Detect which cell encompasses the target text, then output its [X, Y] center coordinate. 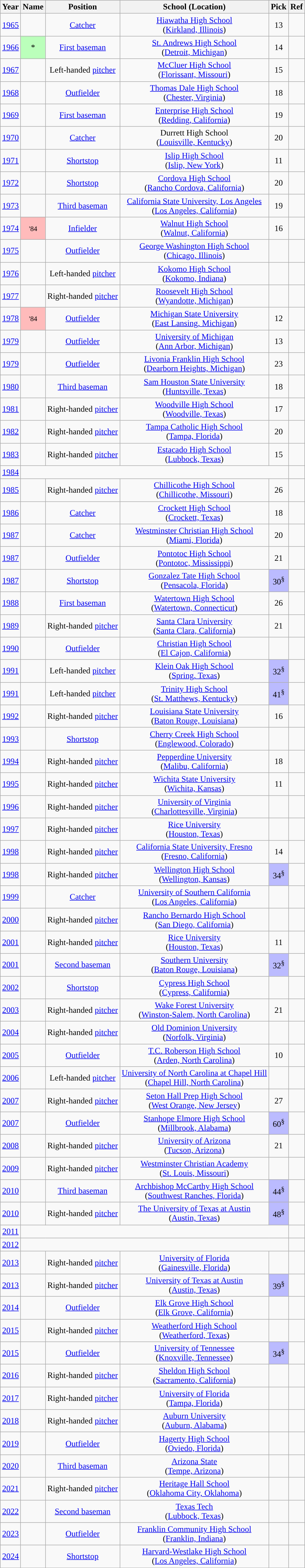
University of Michigan(Ann Arbor, Michigan) [194, 341]
1967 [10, 70]
Seton Hall Prep High School(West Orange, New Jersey) [194, 1101]
Woodville High School(Woodville, Texas) [194, 409]
Gonzalez Tate High School(Pensacola, Florida) [194, 580]
1970 [10, 138]
Pick [279, 7]
1980 [10, 386]
Kokomo High School(Kokomo, Indiana) [194, 273]
2022 [10, 1511]
Crockett High School(Crockett, Texas) [194, 513]
2019 [10, 1443]
Cypress High School(Cypress, California) [194, 987]
George Washington High School(Chicago, Illinois) [194, 251]
Roosevelt High School(Wyandotte, Michigan) [194, 296]
Klein Oak High School(Spring, Texas) [194, 671]
2000 [10, 919]
2017 [10, 1398]
1972 [10, 183]
48§ [279, 1213]
Santa Clara University(Santa Clara, California) [194, 625]
Louisiana State University(Baton Rouge, Louisiana) [194, 716]
St. Andrews High School(Detroit, Michigan) [194, 47]
2014 [10, 1308]
Christian High School(El Cajon, California) [194, 648]
Cherry Creek High School(Englewood, Colorado) [194, 739]
1993 [10, 739]
1994 [10, 762]
Position [83, 7]
1989 [10, 625]
University of Texas at Austin(Austin, Texas) [194, 1285]
1969 [10, 115]
Chillicothe High School(Chillicothe, Missouri) [194, 490]
1995 [10, 784]
41§ [279, 693]
2004 [10, 1033]
Wellington High School(Wellington, Kansas) [194, 874]
Weatherford High School(Weatherford, Texas) [194, 1330]
1965 [10, 25]
Texas Tech(Lubbock, Texas) [194, 1511]
1984 [10, 472]
Ref [296, 7]
2008 [10, 1146]
Year [10, 7]
1988 [10, 603]
10 [279, 1056]
The University of Texas at Austin(Austin, Texas) [194, 1213]
17 [279, 409]
2023 [10, 1534]
Pepperdine University(Malibu, California) [194, 762]
Westminster Christian High School(Miami, Florida) [194, 535]
University of Arizona(Tucson, Arizona) [194, 1146]
2005 [10, 1056]
1975 [10, 251]
University of Southern California(Los Angeles, California) [194, 897]
* [33, 47]
1976 [10, 273]
1996 [10, 807]
Hiawatha High School(Kirkland, Illinois) [194, 25]
1981 [10, 409]
2018 [10, 1421]
Thomas Dale High School(Chester, Virginia) [194, 92]
23 [279, 364]
27 [279, 1101]
2012 [10, 1245]
1973 [10, 206]
2020 [10, 1466]
T.C. Roberson High School(Arden, North Carolina) [194, 1056]
1997 [10, 829]
Estacado High School(Lubbock, Texas) [194, 454]
McCluer High School(Florissant, Missouri) [194, 70]
44§ [279, 1191]
Wichita State University(Wichita, Kansas) [194, 784]
Old Dominion University(Norfolk, Virginia) [194, 1033]
Durrett High School(Louisville, Kentucky) [194, 138]
University of Virginia(Charlottesville, Virginia) [194, 807]
1977 [10, 296]
Auburn University(Auburn, Alabama) [194, 1421]
2016 [10, 1376]
Pontotoc High School(Pontotoc, Mississippi) [194, 558]
Franklin Community High School(Franklin, Indiana) [194, 1534]
Name [33, 7]
Enterprise High School(Redding, California) [194, 115]
1986 [10, 513]
University of Tennessee(Knoxville, Tennessee) [194, 1353]
Elk Grove High School(Elk Grove, California) [194, 1308]
2006 [10, 1078]
Westminster Christian Academy(St. Louis, Missouri) [194, 1168]
30§ [279, 580]
Archbishop McCarthy High School(Southwest Ranches, Florida) [194, 1191]
1966 [10, 47]
Sam Houston State University(Huntsville, Texas) [194, 386]
California State University, Los Angeles(Los Angeles, California) [194, 206]
Infielder [83, 228]
1978 [10, 319]
California State University, Fresno(Fresno, California) [194, 852]
Livonia Franklin High School(Dearborn Heights, Michigan) [194, 364]
Harvard-Westlake High School(Los Angeles, California) [194, 1557]
Sheldon High School(Sacramento, California) [194, 1376]
1990 [10, 648]
12 [279, 319]
2024 [10, 1557]
Hagerty High School(Oviedo, Florida) [194, 1443]
Wake Forest University(Winston-Salem, North Carolina) [194, 1010]
Islip High School (Islip, New York) [194, 161]
Heritage Hall School(Oklahoma City, Oklahoma) [194, 1488]
1985 [10, 490]
Rancho Bernardo High School(San Diego, California) [194, 919]
Trinity High School(St. Matthews, Kentucky) [194, 693]
39§ [279, 1285]
2011 [10, 1231]
2002 [10, 987]
2021 [10, 1488]
2003 [10, 1010]
1999 [10, 897]
Stanhope Elmore High School(Millbrook, Alabama) [194, 1123]
Walnut High School(Walnut, California) [194, 228]
1983 [10, 454]
1974 [10, 228]
Arizona State(Tempe, Arizona) [194, 1466]
University of North Carolina at Chapel Hill(Chapel Hill, North Carolina) [194, 1078]
Southern University(Baton Rouge, Louisiana) [194, 964]
60§ [279, 1123]
1968 [10, 92]
1971 [10, 161]
Tampa Catholic High School(Tampa, Florida) [194, 432]
Michigan State University(East Lansing, Michigan) [194, 319]
2009 [10, 1168]
1982 [10, 432]
Watertown High School(Watertown, Connecticut) [194, 603]
University of Florida(Tampa, Florida) [194, 1398]
University of Florida(Gainesville, Florida) [194, 1263]
School (Location) [194, 7]
Cordova High School(Rancho Cordova, California) [194, 183]
1992 [10, 716]
